Provide the [X, Y] coordinate of the cell's center where the given text is located.  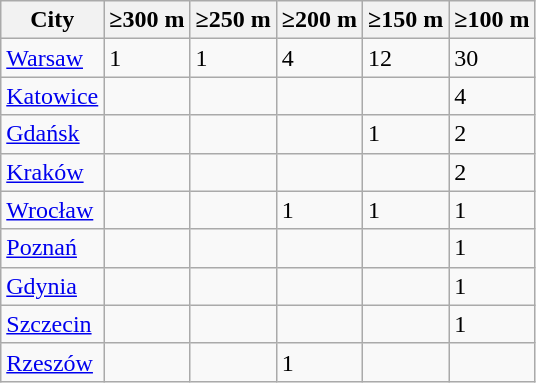
≥150 m [405, 20]
Szczecin [52, 324]
≥100 m [492, 20]
Poznań [52, 248]
≥300 m [147, 20]
Kraków [52, 172]
Wrocław [52, 210]
12 [405, 58]
Gdańsk [52, 134]
≥200 m [319, 20]
Gdynia [52, 286]
30 [492, 58]
Warsaw [52, 58]
≥250 m [233, 20]
Rzeszów [52, 362]
Katowice [52, 96]
City [52, 20]
